Scan for the cell matching the given text and deliver its (x, y) coordinate at center. 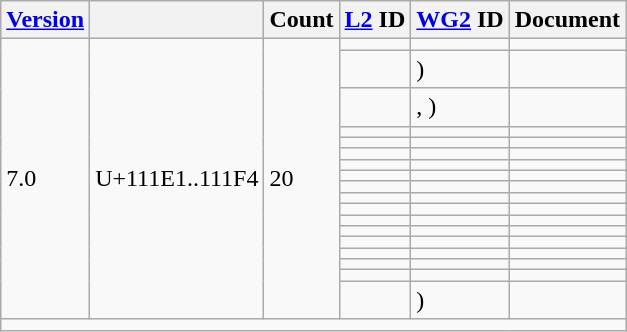
U+111E1..111F4 (177, 179)
Document (567, 20)
Count (302, 20)
20 (302, 179)
WG2 ID (460, 20)
Version (46, 20)
L2 ID (375, 20)
, ) (460, 107)
7.0 (46, 179)
